Search for the cell housing the specified text and yield its (X, Y) center coordinate. 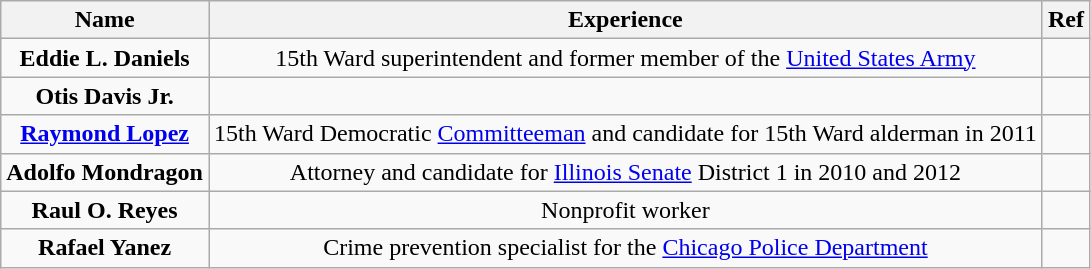
Raymond Lopez (105, 134)
Adolfo Mondragon (105, 172)
Rafael Yanez (105, 248)
Crime prevention specialist for the Chicago Police Department (625, 248)
15th Ward superintendent and former member of the United States Army (625, 58)
Raul O. Reyes (105, 210)
Ref (1066, 20)
Experience (625, 20)
Attorney and candidate for Illinois Senate District 1 in 2010 and 2012 (625, 172)
15th Ward Democratic Committeeman and candidate for 15th Ward alderman in 2011 (625, 134)
Nonprofit worker (625, 210)
Name (105, 20)
Otis Davis Jr. (105, 96)
Eddie L. Daniels (105, 58)
